Find where the given text appears and provide that cell's center as [X, Y] coordinate. 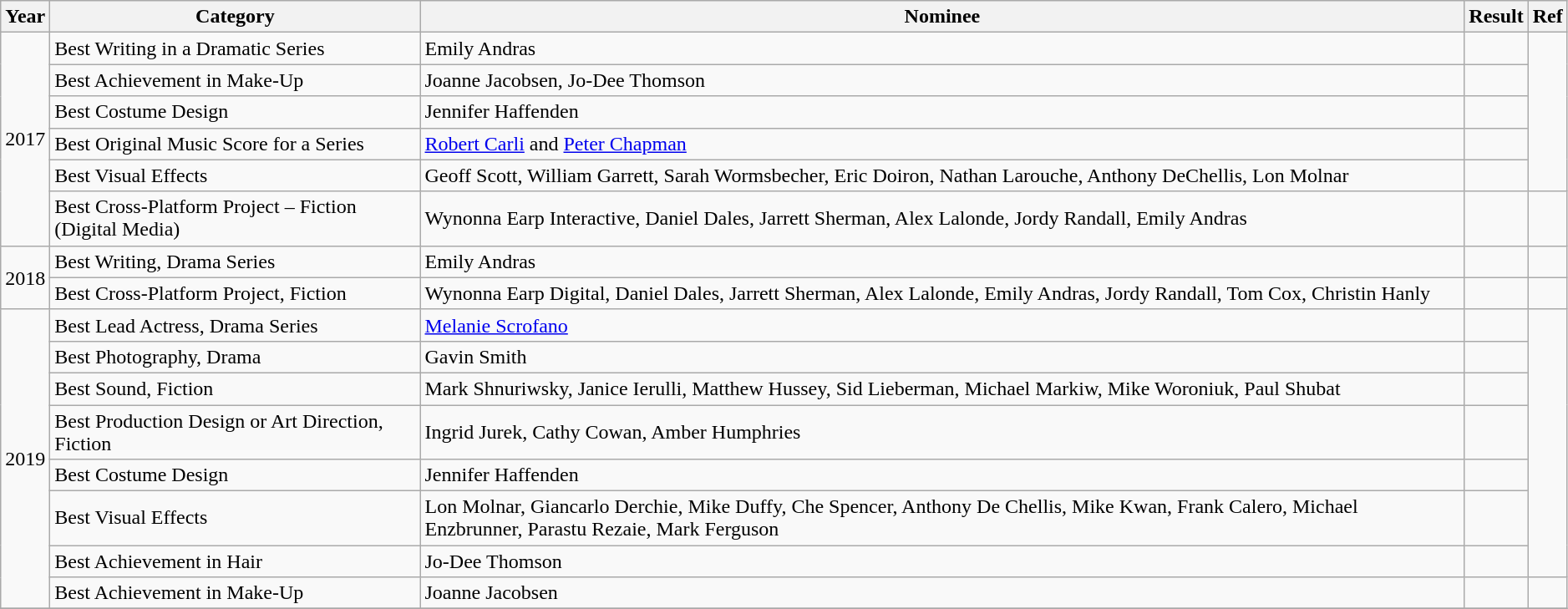
Jo-Dee Thomson [942, 561]
Melanie Scrofano [942, 325]
Best Writing, Drama Series [236, 261]
Geoff Scott, William Garrett, Sarah Wormsbecher, Eric Doiron, Nathan Larouche, Anthony DeChellis, Lon Molnar [942, 175]
Year [25, 17]
Wynonna Earp Digital, Daniel Dales, Jarrett Sherman, Alex Lalonde, Emily Andras, Jordy Randall, Tom Cox, Christin Hanly [942, 293]
Joanne Jacobsen, Jo-Dee Thomson [942, 80]
Best Achievement in Hair [236, 561]
Mark Shnuriwsky, Janice Ierulli, Matthew Hussey, Sid Lieberman, Michael Markiw, Mike Woroniuk, Paul Shubat [942, 388]
Best Production Design or Art Direction, Fiction [236, 431]
Best Original Music Score for a Series [236, 144]
Gavin Smith [942, 357]
Nominee [942, 17]
Best Writing in a Dramatic Series [236, 48]
Best Lead Actress, Drama Series [236, 325]
Result [1496, 17]
Ingrid Jurek, Cathy Cowan, Amber Humphries [942, 431]
Robert Carli and Peter Chapman [942, 144]
Wynonna Earp Interactive, Daniel Dales, Jarrett Sherman, Alex Lalonde, Jordy Randall, Emily Andras [942, 219]
2018 [25, 277]
Best Cross-Platform Project, Fiction [236, 293]
Ref [1547, 17]
Joanne Jacobsen [942, 593]
Best Cross-Platform Project – Fiction (Digital Media) [236, 219]
2019 [25, 459]
Category [236, 17]
Best Photography, Drama [236, 357]
2017 [25, 139]
Best Sound, Fiction [236, 388]
